Capture the cell that displays the provided text and extract its (x, y) central coordinate. 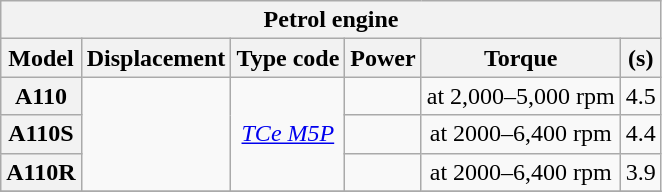
A110 (41, 96)
A110R (41, 172)
Power (383, 58)
4.5 (640, 96)
Petrol engine (332, 20)
A110S (41, 134)
(s) (640, 58)
at 2,000–5,000 rpm (520, 96)
Displacement (156, 58)
Type code (288, 58)
Torque (520, 58)
Model (41, 58)
3.9 (640, 172)
4.4 (640, 134)
TCe M5P (288, 134)
